Locate the cell with the specified text and output its (X, Y) center coordinate. 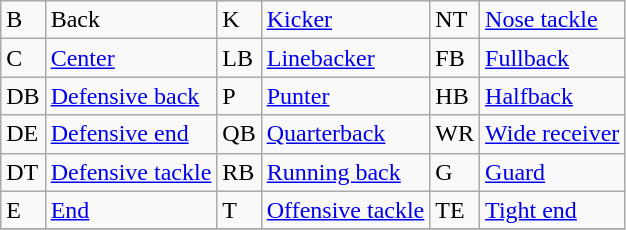
DB (23, 96)
LB (239, 58)
Quarterback (346, 134)
Punter (346, 96)
B (23, 20)
NT (455, 20)
Guard (552, 172)
E (23, 210)
HB (455, 96)
End (131, 210)
Running back (346, 172)
QB (239, 134)
WR (455, 134)
Offensive tackle (346, 210)
FB (455, 58)
P (239, 96)
Wide receiver (552, 134)
Center (131, 58)
Defensive back (131, 96)
Tight end (552, 210)
K (239, 20)
Nose tackle (552, 20)
Linebacker (346, 58)
Halfback (552, 96)
Fullback (552, 58)
C (23, 58)
G (455, 172)
Defensive tackle (131, 172)
TE (455, 210)
Back (131, 20)
Kicker (346, 20)
DE (23, 134)
DT (23, 172)
Defensive end (131, 134)
T (239, 210)
RB (239, 172)
